Find where the given text appears and provide that cell's center as (X, Y) coordinate. 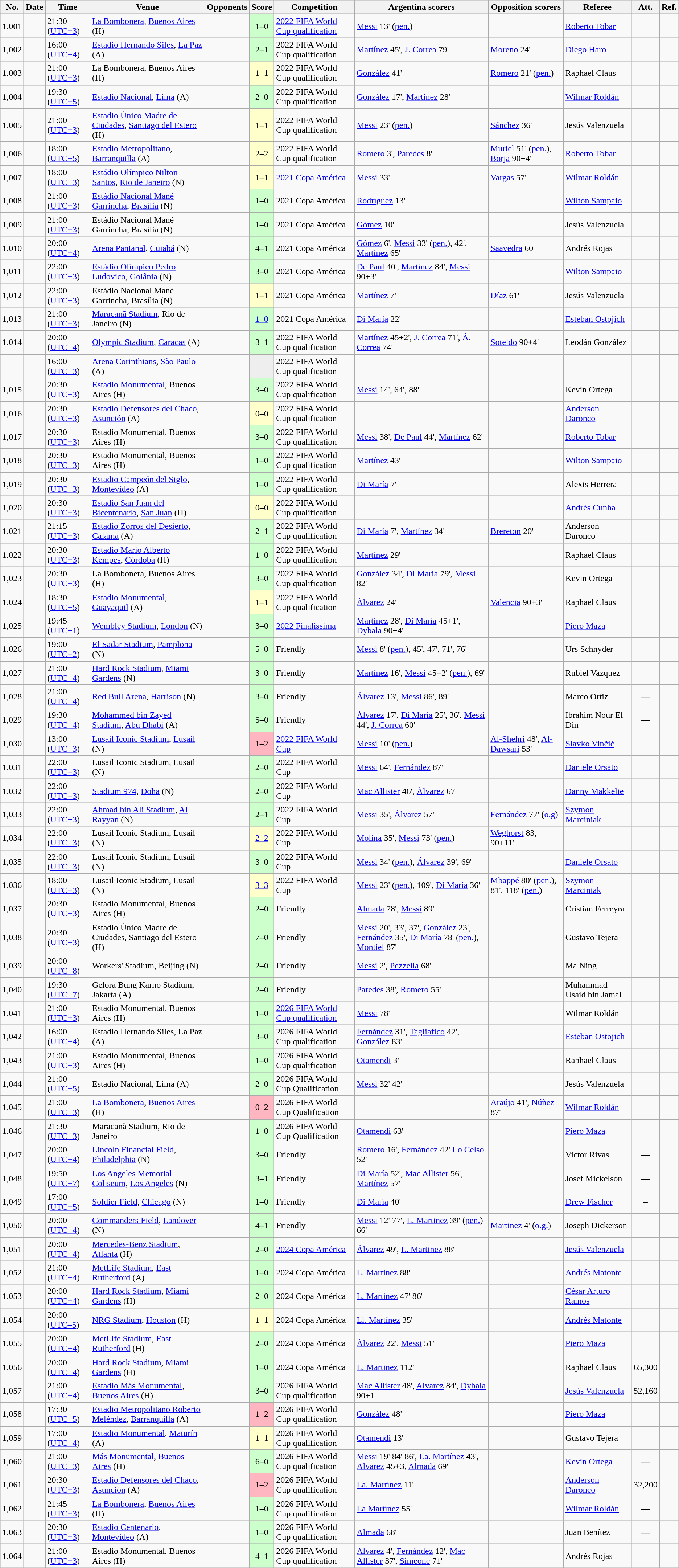
1,046 (12, 1131)
65,300 (646, 1367)
Estádio Olímpico Nilton Santos, Rio de Janeiro (N) (147, 177)
El Sadar Stadium, Pamplona (N) (147, 649)
Messi 14', 64', 88' (421, 390)
Valencia 90+3' (526, 602)
1,060 (12, 1462)
18:00 (UTC−5) (68, 154)
19:30 (UTC−5) (68, 96)
18:00 (UTC−3) (68, 177)
Li. Martínez 35' (421, 1320)
Estadio Metropolitano Roberto Meléndez, Barranquilla (A) (147, 1414)
Sánchez 36' (526, 125)
1,013 (12, 319)
1,017 (12, 437)
1,014 (12, 342)
1,061 (12, 1485)
Messi 12' 77', L. Martinez 39' (pen.) 66' (421, 1225)
Slavko Vinčić (597, 744)
Martínez 45', J. Correa 79' (421, 49)
1,054 (12, 1320)
Messi 10' (pen.) (421, 744)
L. Martinez 47' 86' (421, 1296)
Marco Ortiz (597, 696)
Ref. (669, 7)
19:30 (UTC+7) (68, 989)
Romero 21' (pen.) (526, 73)
Álvarez 49', L. Martinez 88' (421, 1249)
Ibrahim Nour El Din (597, 720)
Weghorst 83, 90+11' (526, 838)
Messi 19' 84' 86', La. Martínez 43', Alvarez 45+3, Almada 69' (421, 1462)
Paredes 38', Romero 55' (421, 989)
Álvarez 13', Messi 86', 89' (421, 696)
Los Angeles Memorial Coliseum, Los Angeles (N) (147, 1178)
La Martínez 55' (421, 1509)
Victor Rivas (597, 1155)
Di María 7' (421, 484)
Estadio Monumental, Guayaquil (A) (147, 602)
Diego Haro (597, 49)
Messi 2', Pezzella 68' (421, 966)
1,011 (12, 271)
1,043 (12, 1060)
Di María 40' (421, 1202)
1,018 (12, 461)
21:00 (UTC−5) (68, 1084)
Danny Makkelie (597, 791)
1,006 (12, 154)
Olympic Stadium, Caracas (A) (147, 342)
Martinez 4' (o.g.) (526, 1225)
Estadio Mario Alberto Kempes, Córdoba (H) (147, 555)
Workers' Stadium, Beijing (N) (147, 966)
19:00 (UTC+2) (68, 649)
Otamendi 3' (421, 1060)
Rubiel Vazquez (597, 672)
1,030 (12, 744)
1,025 (12, 625)
L. Martinez 112' (421, 1367)
Martínez 29' (421, 555)
De Paul 40', Martínez 84', Messi 90+3' (421, 271)
Joseph Dickerson (597, 1225)
1,001 (12, 26)
Drew Fischer (597, 1202)
Alvarez 4', Fernández 12', Mac Allister 37', Simeone 71' (421, 1556)
1,021 (12, 531)
1,041 (12, 1013)
Cristian Ferreyra (597, 909)
1,064 (12, 1556)
Soteldo 90+4' (526, 342)
1,059 (12, 1438)
1,057 (12, 1391)
Opponents (227, 7)
Mac Allister 48', Alvarez 84', Dybala 90+1 (421, 1391)
19:45 (UTC+1) (68, 625)
Fernández 31', Tagliafico 42', González 83' (421, 1037)
Time (68, 7)
1,002 (12, 49)
32,200 (646, 1485)
Di María 22' (421, 319)
Red Bull Arena, Harrison (N) (147, 696)
Brereton 20' (526, 531)
Almada 78', Messi 89' (421, 909)
Andrés Cunha (597, 508)
1,038 (12, 937)
Att. (646, 7)
Mercedes-Benz Stadium, Atlanta (H) (147, 1249)
Stadium 974, Doha (N) (147, 791)
Otamendi 63' (421, 1131)
1,047 (12, 1155)
Martínez 43' (421, 461)
Messi 33' (421, 177)
MetLife Stadium, East Rutherford (A) (147, 1272)
Romero 3', Paredes 8' (421, 154)
1,033 (12, 815)
1,049 (12, 1202)
Martínez 7' (421, 295)
Otamendi 13' (421, 1438)
1,039 (12, 966)
Maracanã Stadium, Rio de Janeiro (147, 1131)
1,027 (12, 672)
1,044 (12, 1084)
Estádio Olímpico Pedro Ludovico, Goiânia (N) (147, 271)
Almada 68' (421, 1532)
17:00 (UTC−4) (68, 1438)
52,160 (646, 1391)
González 41' (421, 73)
1,053 (12, 1296)
Messi 64', Fernández 87' (421, 767)
Ma Ning (597, 966)
18:00 (UTC+3) (68, 885)
1,048 (12, 1178)
Hard Rock Stadium, Miami Gardens (N) (147, 672)
Martínez 16', Messi 45+2' (pen.), 69' (421, 672)
No. (12, 7)
17:00 (UTC−5) (68, 1202)
Messi 32' 42' (421, 1084)
1,035 (12, 862)
1,063 (12, 1532)
17:30 (UTC−5) (68, 1414)
20:00 (UTC+8) (68, 966)
Al-Shehri 48', Al-Dawsari 53' (526, 744)
González 34', Di María 79', Messi 82' (421, 578)
Opposition scorers (526, 7)
MetLife Stadium, East Rutherford (H) (147, 1343)
1,023 (12, 578)
Di María 7', Martínez 34' (421, 531)
Vargas 57' (526, 177)
Urs Schnyder (597, 649)
1,026 (12, 649)
Saavedra 60' (526, 248)
1,056 (12, 1367)
1,036 (12, 885)
Martínez 28', Di María 45+1', Dybala 90+4' (421, 625)
Muhammad Usaid bin Jamal (597, 989)
Araújo 41', Núñez 87' (526, 1108)
Lincoln Financial Field, Philadelphia (N) (147, 1155)
Rodríguez 13' (421, 201)
Wembley Stadium, London (N) (147, 625)
Messi 20', 33', 37', González 23', Fernández 35', Di María 78' (pen.), Montiel 87' (421, 937)
Commanders Field, Landover (N) (147, 1225)
1,029 (12, 720)
Referee (597, 7)
1,004 (12, 96)
Álvarez 24' (421, 602)
Messi 38', De Paul 44', Martínez 62' (421, 437)
Di María 52', Mac Allister 56', Martínez 57' (421, 1178)
19:50 (UTC−7) (68, 1178)
César Arturo Ramos (597, 1296)
Gómez 10' (421, 224)
Leodán González (597, 342)
19:30 (UTC+4) (68, 720)
Estadio Metropolitano, Barranquilla (A) (147, 154)
González 17', Martínez 28' (421, 96)
1,042 (12, 1037)
1,010 (12, 248)
1,003 (12, 73)
Juan Benítez (597, 1532)
Soldier Field, Chicago (N) (147, 1202)
Competition (314, 7)
Estadio San Juan del Bicentenario, San Juan (H) (147, 508)
Estadio Más Monumental, Buenos Aires (H) (147, 1391)
18:30 (UTC−5) (68, 602)
Messi 34' (pen.), Álvarez 39', 69' (421, 862)
Score (262, 7)
1,007 (12, 177)
1,008 (12, 201)
Álvarez 17', Di María 25', 36', Messi 44', J. Correa 60' (421, 720)
Venue (147, 7)
1,050 (12, 1225)
Muriel 51' (pen.), Borja 90+4' (526, 154)
1,028 (12, 696)
Martínez 45+2', J. Correa 71', Á. Correa 74' (421, 342)
1,040 (12, 989)
Álvarez 22', Messi 51' (421, 1343)
21:15 (UTC−3) (68, 531)
1,031 (12, 767)
Messi 23' (pen.) (421, 125)
1,016 (12, 413)
1,024 (12, 602)
Arena Corinthians, São Paulo (A) (147, 366)
1,062 (12, 1509)
Messi 23' (pen.), 109', Di María 36' (421, 885)
1,034 (12, 838)
Josef Mickelson (597, 1178)
3–3 (262, 885)
1,058 (12, 1414)
Arena Pantanal, Cuiabá (N) (147, 248)
Messi 78' (421, 1013)
Mohammed bin Zayed Stadium, Abu Dhabi (A) (147, 720)
Más Monumental, Buenos Aires (H) (147, 1462)
1,015 (12, 390)
1,019 (12, 484)
2022 Finalissima (314, 625)
Date (35, 7)
Maracanã Stadium, Rio de Janeiro (N) (147, 319)
Estadio Centenario, Montevideo (A) (147, 1532)
Gómez 6', Messi 33' (pen.), 42', Martínez 65' (421, 248)
González 48' (421, 1414)
20:00 (UTC–5) (68, 1320)
1,032 (12, 791)
1,051 (12, 1249)
1,020 (12, 508)
Estadio Zorros del Desierto, Calama (A) (147, 531)
Argentina scorers (421, 7)
Messi 8' (pen.), 45', 47', 71', 76' (421, 649)
Romero 16', Fernández 42' Lo Celso 52' (421, 1155)
1,037 (12, 909)
7–0 (262, 937)
Mbappé 80' (pen.), 81', 118' (pen.) (526, 885)
13:00 (UTC+3) (68, 744)
Estadio Campeón del Siglo, Montevideo (A) (147, 484)
Gelora Bung Karno Stadium, Jakarta (A) (147, 989)
16:00 (UTC−3) (68, 366)
6–0 (262, 1462)
1,012 (12, 295)
Fernández 77' (o.g) (526, 815)
1,045 (12, 1108)
1,052 (12, 1272)
La. Martínez 11' (421, 1485)
Moreno 24' (526, 49)
Messi 35', Álvarez 57' (421, 815)
NRG Stadium, Houston (H) (147, 1320)
Alexis Herrera (597, 484)
Mac Allister 46', Álvarez 67' (421, 791)
L. Martinez 88' (421, 1272)
1,005 (12, 125)
1,022 (12, 555)
Messi 13' (pen.) (421, 26)
1,009 (12, 224)
Ahmad bin Ali Stadium, Al Rayyan (N) (147, 815)
Molina 35', Messi 73' (pen.) (421, 838)
Estadio Monumental, Maturín (A) (147, 1438)
1,055 (12, 1343)
Díaz 61' (526, 295)
0–2 (262, 1108)
21:45 (UTC−3) (68, 1509)
